Pinpoint the cell where the given text exists, returning its (x, y) midpoint coordinate. 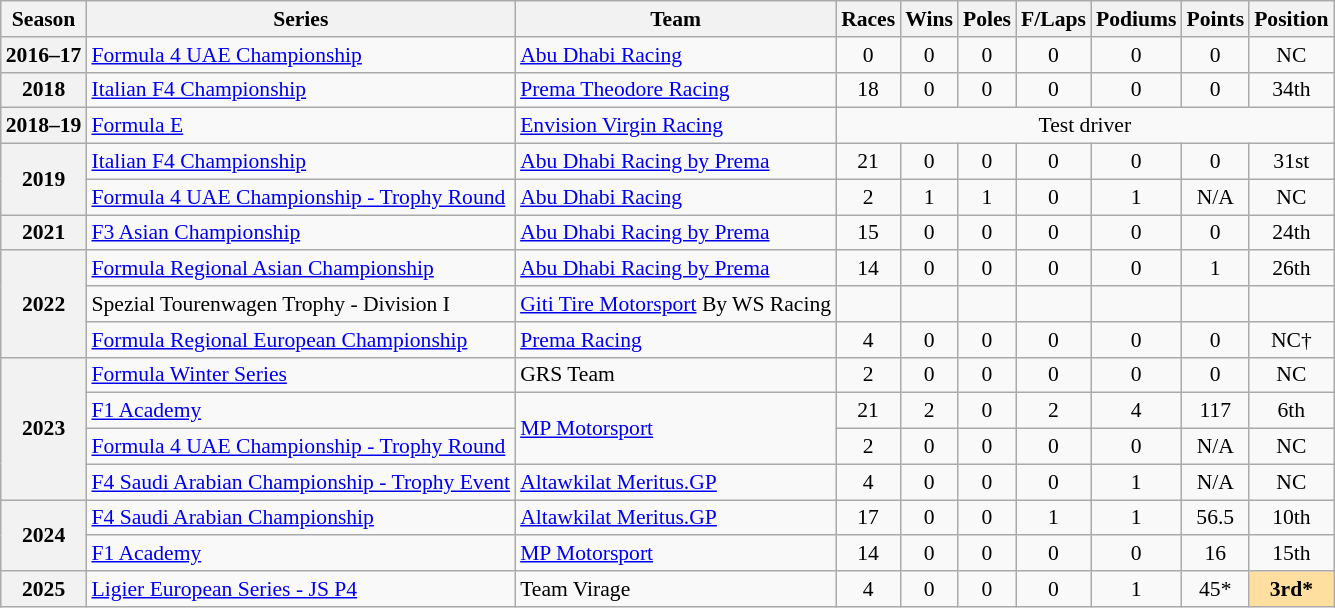
Wins (929, 19)
Series (300, 19)
Ligier European Series - JS P4 (300, 589)
10th (1291, 518)
2025 (44, 589)
2019 (44, 180)
Team (676, 19)
F3 Asian Championship (300, 233)
Envision Virgin Racing (676, 126)
Podiums (1136, 19)
Formula Regional Asian Championship (300, 269)
Poles (987, 19)
34th (1291, 90)
2022 (44, 304)
Formula E (300, 126)
2024 (44, 536)
45* (1215, 589)
6th (1291, 411)
16 (1215, 554)
2018–19 (44, 126)
2018 (44, 90)
Season (44, 19)
Giti Tire Motorsport By WS Racing (676, 304)
F/Laps (1054, 19)
Formula 4 UAE Championship (300, 55)
31st (1291, 162)
17 (868, 518)
Prema Theodore Racing (676, 90)
2023 (44, 428)
3rd* (1291, 589)
Spezial Tourenwagen Trophy - Division I (300, 304)
26th (1291, 269)
GRS Team (676, 375)
56.5 (1215, 518)
18 (868, 90)
Races (868, 19)
15 (868, 233)
24th (1291, 233)
Prema Racing (676, 340)
Test driver (1085, 126)
2016–17 (44, 55)
NC† (1291, 340)
Team Virage (676, 589)
2021 (44, 233)
Formula Regional European Championship (300, 340)
F4 Saudi Arabian Championship - Trophy Event (300, 482)
15th (1291, 554)
117 (1215, 411)
Formula Winter Series (300, 375)
F4 Saudi Arabian Championship (300, 518)
Points (1215, 19)
Position (1291, 19)
